Provide the [x, y] coordinate of the cell's center where the given text is located.  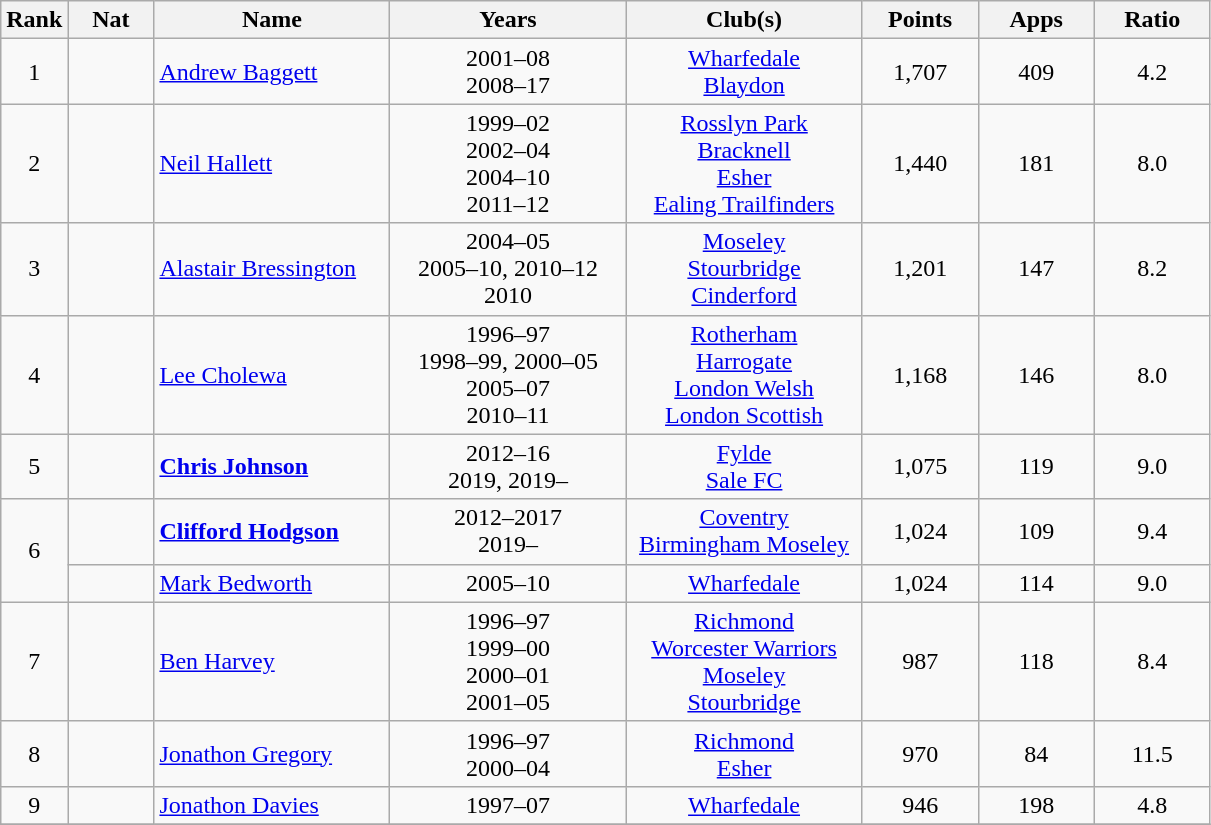
2001–082008–17 [508, 72]
1999–022002–042004–102011–12 [508, 164]
1,707 [920, 72]
2 [34, 164]
2005–10 [508, 583]
1,075 [920, 466]
RichmondEsher [744, 754]
Chris Johnson [272, 466]
4 [34, 374]
Nat [111, 20]
119 [1036, 466]
9.4 [1152, 532]
109 [1036, 532]
198 [1036, 805]
Rosslyn ParkBracknellEsherEaling Trailfinders [744, 164]
RichmondWorcester WarriorsMoseleyStourbridge [744, 662]
WharfedaleBlaydon [744, 72]
CoventryBirmingham Moseley [744, 532]
970 [920, 754]
8 [34, 754]
1,201 [920, 269]
Lee Cholewa [272, 374]
Rank [34, 20]
1996–972000–04 [508, 754]
Ratio [1152, 20]
1996–971998–99, 2000–052005–072010–11 [508, 374]
Clifford Hodgson [272, 532]
5 [34, 466]
7 [34, 662]
Apps [1036, 20]
Jonathon Davies [272, 805]
1997–07 [508, 805]
1 [34, 72]
946 [920, 805]
Years [508, 20]
Club(s) [744, 20]
8.2 [1152, 269]
Ben Harvey [272, 662]
Mark Bedworth [272, 583]
11.5 [1152, 754]
6 [34, 550]
118 [1036, 662]
1,168 [920, 374]
Name [272, 20]
Points [920, 20]
2012–20172019– [508, 532]
4.2 [1152, 72]
8.4 [1152, 662]
409 [1036, 72]
FyldeSale FC [744, 466]
147 [1036, 269]
MoseleyStourbridgeCinderford [744, 269]
RotherhamHarrogateLondon WelshLondon Scottish [744, 374]
2012–162019, 2019– [508, 466]
1,440 [920, 164]
987 [920, 662]
1996–971999–002000–012001–05 [508, 662]
84 [1036, 754]
Andrew Baggett [272, 72]
2004–052005–10, 2010–122010 [508, 269]
114 [1036, 583]
Alastair Bressington [272, 269]
Jonathon Gregory [272, 754]
4.8 [1152, 805]
146 [1036, 374]
3 [34, 269]
9 [34, 805]
181 [1036, 164]
Neil Hallett [272, 164]
